Extract the (x, y) coordinate from the center of the cell holding the provided text.  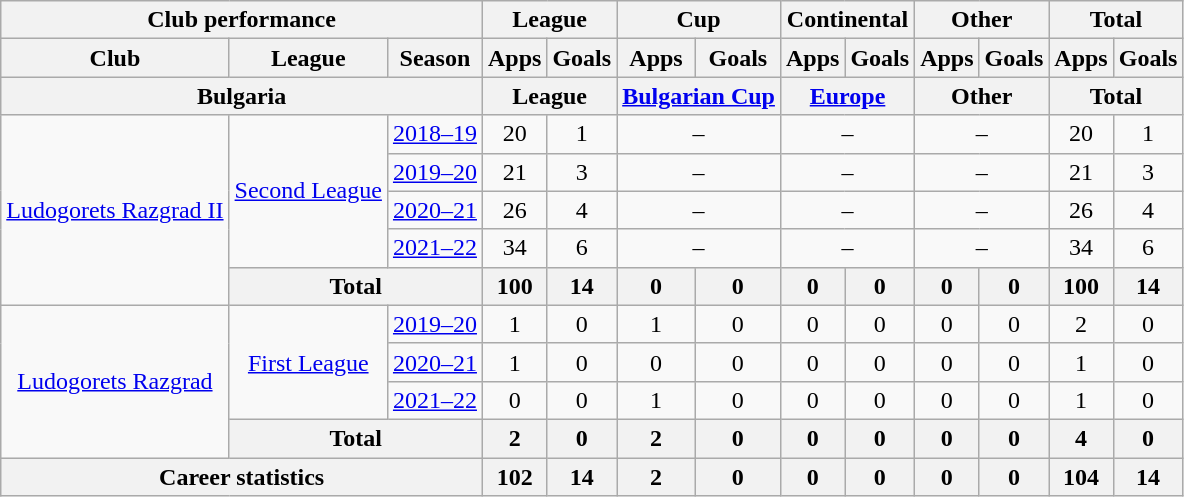
Second League (308, 191)
Club (115, 58)
Ludogorets Razgrad II (115, 210)
104 (1081, 477)
Club performance (242, 20)
Cup (699, 20)
Continental (847, 20)
Europe (847, 96)
Ludogorets Razgrad (115, 381)
Season (434, 58)
Career statistics (242, 477)
102 (514, 477)
First League (308, 362)
Bulgarian Cup (699, 96)
2018–19 (434, 134)
Bulgaria (242, 96)
